Identify which cell holds the provided text, then report its [x, y] central coordinate. 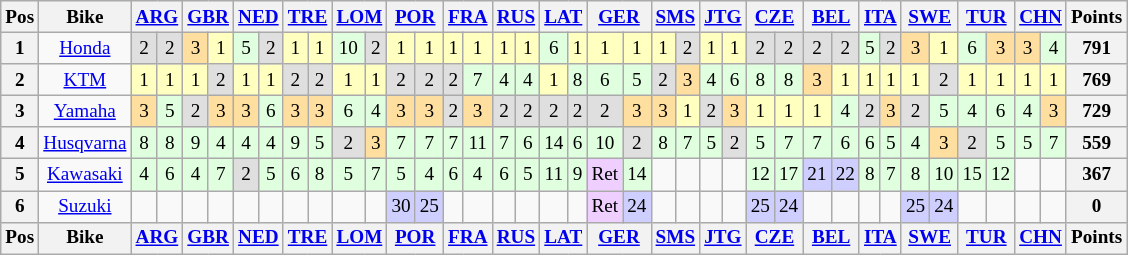
729 [1096, 111]
Husqvarna [85, 143]
21 [817, 175]
17 [788, 175]
367 [1096, 175]
22 [845, 175]
0 [1096, 206]
559 [1096, 143]
30 [401, 206]
Kawasaki [85, 175]
15 [972, 175]
Yamaha [85, 111]
KTM [85, 80]
Suzuki [85, 206]
769 [1096, 80]
Honda [85, 48]
791 [1096, 48]
